Determine the [X, Y] coordinate at the center of the cell enclosing the given text.  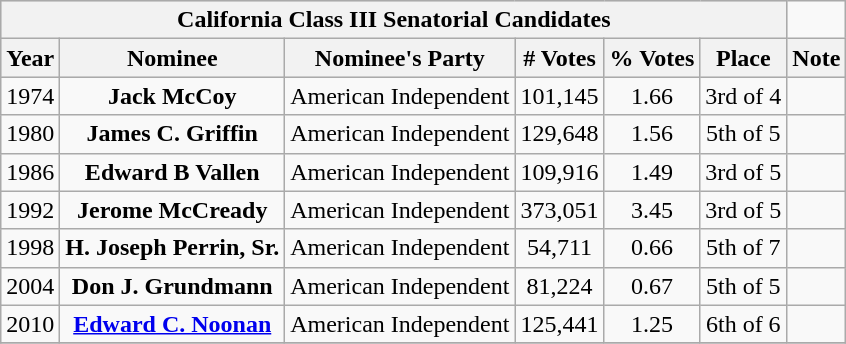
Note [816, 58]
3.45 [652, 210]
81,224 [560, 286]
James C. Griffin [172, 134]
5th of 7 [744, 248]
6th of 6 [744, 324]
373,051 [560, 210]
Edward C. Noonan [172, 324]
0.66 [652, 248]
Edward B Vallen [172, 172]
Year [30, 58]
1992 [30, 210]
125,441 [560, 324]
54,711 [560, 248]
1.56 [652, 134]
1974 [30, 96]
California Class III Senatorial Candidates [394, 20]
1.25 [652, 324]
1.66 [652, 96]
# Votes [560, 58]
1986 [30, 172]
% Votes [652, 58]
Nominee's Party [400, 58]
H. Joseph Perrin, Sr. [172, 248]
Place [744, 58]
129,648 [560, 134]
Jerome McCready [172, 210]
3rd of 4 [744, 96]
0.67 [652, 286]
101,145 [560, 96]
2004 [30, 286]
2010 [30, 324]
Jack McCoy [172, 96]
109,916 [560, 172]
1998 [30, 248]
Don J. Grundmann [172, 286]
Nominee [172, 58]
1980 [30, 134]
1.49 [652, 172]
